Find where the given text appears and provide that cell's center as (x, y) coordinate. 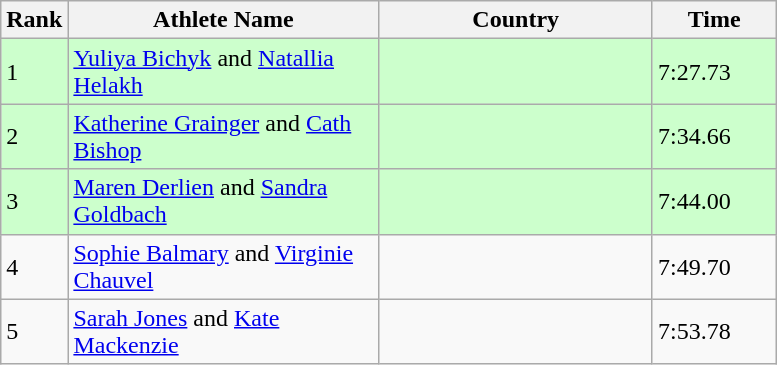
Time (714, 20)
7:49.70 (714, 266)
4 (34, 266)
Rank (34, 20)
Yuliya Bichyk and Natallia Helakh (224, 72)
Maren Derlien and Sandra Goldbach (224, 202)
7:34.66 (714, 136)
Katherine Grainger and Cath Bishop (224, 136)
Athlete Name (224, 20)
Sophie Balmary and Virginie Chauvel (224, 266)
3 (34, 202)
2 (34, 136)
7:27.73 (714, 72)
7:53.78 (714, 332)
5 (34, 332)
Country (516, 20)
7:44.00 (714, 202)
Sarah Jones and Kate Mackenzie (224, 332)
1 (34, 72)
